For the text-containing cell, return its midpoint in (X, Y) coordinate format. 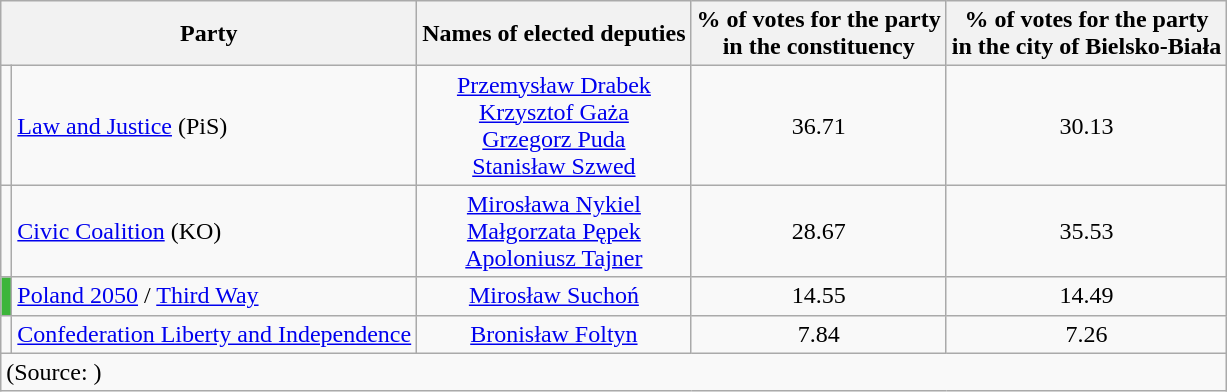
30.13 (1086, 126)
Bronisław Foltyn (554, 334)
14.49 (1086, 296)
Names of elected deputies (554, 34)
Poland 2050 / Third Way (214, 296)
Mirosława NykielMałgorzata PępekApoloniusz Tajner (554, 231)
(Source: ) (614, 372)
% of votes for the partyin the constituency (818, 34)
14.55 (818, 296)
Mirosław Suchoń (554, 296)
Law and Justice (PiS) (214, 126)
Party (209, 34)
35.53 (1086, 231)
Confederation Liberty and Independence (214, 334)
28.67 (818, 231)
Przemysław DrabekKrzysztof GażaGrzegorz PudaStanisław Szwed (554, 126)
7.84 (818, 334)
7.26 (1086, 334)
36.71 (818, 126)
% of votes for the partyin the city of Bielsko-Biała (1086, 34)
Civic Coalition (KO) (214, 231)
